Search for the cell housing the specified text and yield its [X, Y] center coordinate. 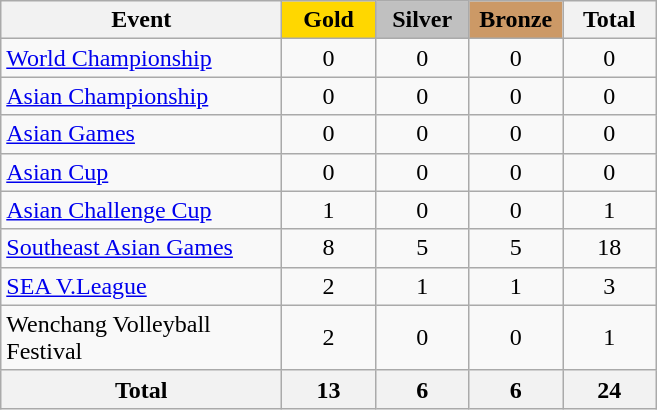
Silver [422, 20]
Event [142, 20]
Asian Games [142, 134]
Asian Cup [142, 172]
World Championship [142, 58]
Bronze [516, 20]
Asian Championship [142, 96]
3 [609, 286]
Gold [329, 20]
Wenchang Volleyball Festival [142, 338]
18 [609, 248]
Asian Challenge Cup [142, 210]
24 [609, 389]
Southeast Asian Games [142, 248]
8 [329, 248]
SEA V.League [142, 286]
13 [329, 389]
